Identify which cell holds the provided text, then report its (X, Y) central coordinate. 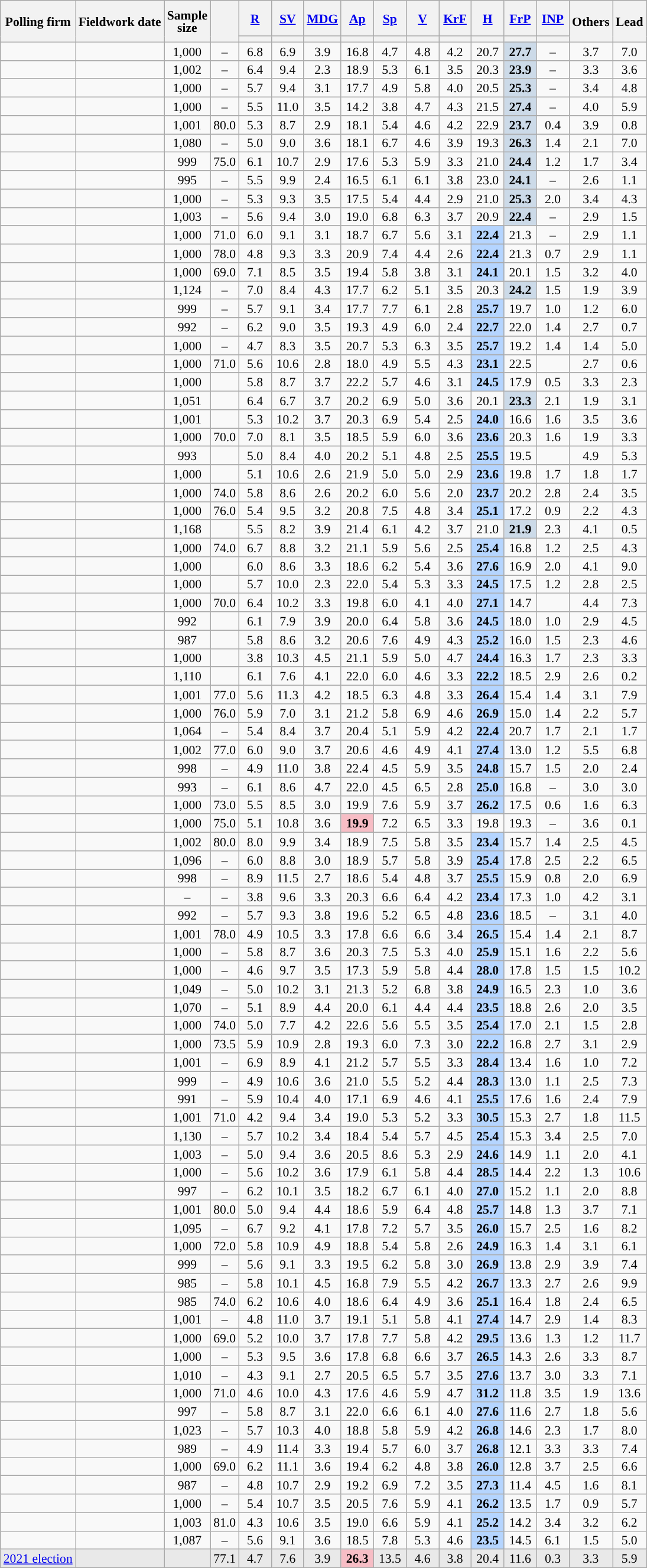
27.7 (520, 51)
V (422, 18)
23.0 (488, 180)
Others (591, 21)
17.0 (520, 1025)
22.7 (488, 327)
12.1 (520, 1448)
26.4 (488, 695)
23.3 (520, 400)
22.6 (357, 1025)
25.9 (488, 952)
20.8 (357, 510)
1,130 (187, 1136)
17.2 (520, 510)
12.8 (520, 1467)
995 (187, 180)
Polling firm (38, 21)
22.9 (488, 125)
1,023 (187, 1430)
KrF (455, 18)
28.3 (488, 1081)
14.8 (520, 1210)
Lead (630, 21)
16.9 (520, 566)
9.2 (287, 1227)
24.0 (488, 419)
FrP (520, 18)
14.3 (520, 1356)
14.6 (520, 1430)
1,064 (187, 731)
H (488, 18)
11.8 (520, 1393)
23.1 (488, 364)
SV (287, 18)
11.1 (287, 1467)
22.5 (520, 364)
18.7 (357, 235)
19.7 (520, 308)
11.7 (630, 1338)
Samplesize (187, 21)
19.1 (357, 1319)
11.3 (287, 695)
13.4 (520, 1062)
13.8 (520, 1265)
1,168 (187, 529)
28.4 (488, 1062)
13.3 (520, 1283)
10.8 (287, 823)
15.0 (520, 713)
1,070 (187, 1008)
14.4 (520, 1173)
18.4 (357, 1136)
27.3 (488, 1485)
1,080 (187, 143)
23.9 (520, 70)
31.2 (488, 1393)
R (255, 18)
28.0 (488, 971)
16.6 (520, 419)
15.9 (520, 879)
2021 election (38, 1559)
26.7 (488, 1283)
1,095 (187, 1227)
14.9 (520, 1154)
25.0 (488, 787)
1,124 (187, 291)
Fieldwork date (120, 21)
7.8 (390, 1540)
13.7 (520, 1375)
81.0 (225, 1521)
16.4 (520, 1302)
9.7 (287, 971)
72.0 (225, 1246)
21.4 (357, 529)
21.5 (488, 106)
17.1 (357, 1098)
18.2 (357, 1191)
1,087 (187, 1540)
1,049 (187, 989)
29.5 (488, 1338)
16.0 (520, 639)
77.1 (225, 1559)
24.2 (520, 291)
1,051 (187, 400)
27.1 (488, 602)
24.6 (488, 1154)
30.5 (488, 1117)
0.3 (553, 1559)
24.8 (488, 768)
1,110 (187, 677)
0.1 (630, 823)
989 (187, 1448)
19.6 (357, 915)
73.0 (225, 804)
9.6 (287, 897)
991 (187, 1098)
73.5 (225, 1044)
27.0 (488, 1191)
INP (553, 18)
MDG (323, 18)
10.4 (287, 1098)
28.5 (488, 1173)
15.1 (520, 952)
1,096 (187, 860)
15.2 (520, 1191)
1,010 (187, 1375)
10.5 (287, 933)
Ap (357, 18)
0.2 (630, 677)
14.5 (520, 1540)
Sp (390, 18)
0.4 (553, 125)
